Detect which cell encompasses the target text, then output its [x, y] center coordinate. 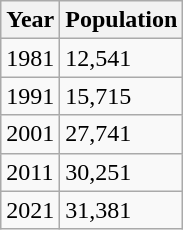
12,541 [122, 58]
Year [30, 20]
1981 [30, 58]
2011 [30, 172]
Population [122, 20]
30,251 [122, 172]
1991 [30, 96]
2001 [30, 134]
27,741 [122, 134]
15,715 [122, 96]
31,381 [122, 210]
2021 [30, 210]
